Return the [X, Y] coordinate for the center point of the cell that contains the specified text.  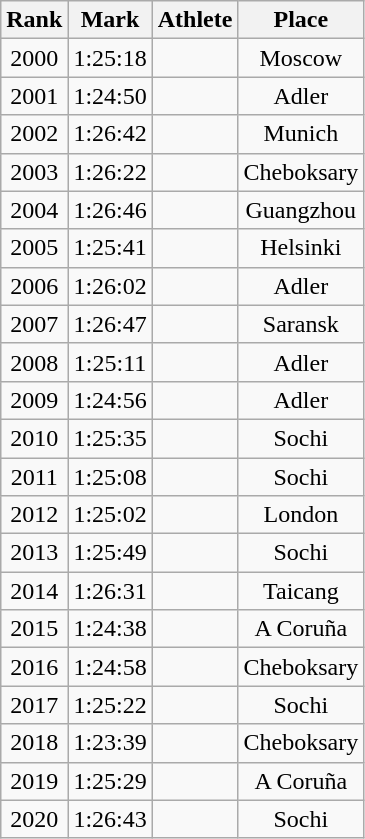
2000 [34, 58]
2006 [34, 286]
2008 [34, 362]
1:24:50 [110, 96]
1:26:02 [110, 286]
2012 [34, 515]
Mark [110, 20]
1:26:42 [110, 134]
1:26:43 [110, 819]
1:25:02 [110, 515]
1:26:46 [110, 210]
2018 [34, 743]
2001 [34, 96]
1:24:38 [110, 629]
Helsinki [301, 248]
1:25:08 [110, 477]
1:25:18 [110, 58]
2016 [34, 667]
1:26:31 [110, 591]
1:26:47 [110, 324]
Guangzhou [301, 210]
Rank [34, 20]
1:24:56 [110, 400]
1:25:35 [110, 438]
2014 [34, 591]
Athlete [195, 20]
2011 [34, 477]
Place [301, 20]
2009 [34, 400]
London [301, 515]
1:25:11 [110, 362]
1:26:22 [110, 172]
2007 [34, 324]
1:25:49 [110, 553]
Saransk [301, 324]
2015 [34, 629]
1:25:29 [110, 781]
2019 [34, 781]
2005 [34, 248]
2017 [34, 705]
1:25:41 [110, 248]
1:24:58 [110, 667]
Taicang [301, 591]
2004 [34, 210]
1:23:39 [110, 743]
2002 [34, 134]
2020 [34, 819]
Munich [301, 134]
Moscow [301, 58]
2013 [34, 553]
1:25:22 [110, 705]
2003 [34, 172]
2010 [34, 438]
